Return the (X, Y) coordinate for the center point of the cell that contains the specified text.  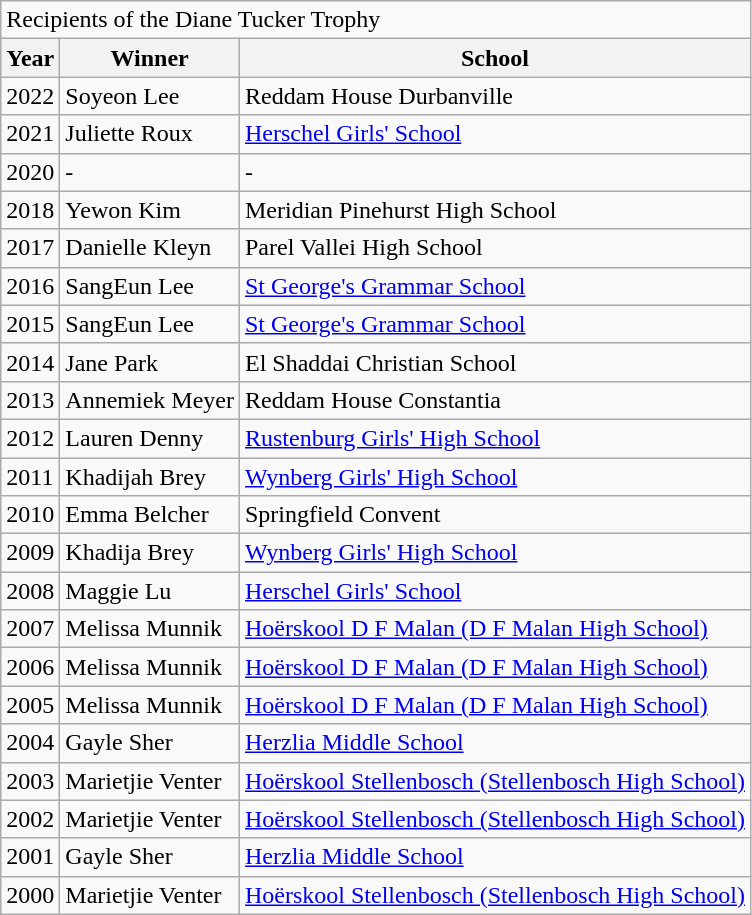
2016 (30, 286)
Meridian Pinehurst High School (494, 210)
Khadija Brey (150, 553)
Lauren Denny (150, 438)
Year (30, 58)
School (494, 58)
Maggie Lu (150, 591)
2002 (30, 819)
Jane Park (150, 362)
Yewon Kim (150, 210)
Parel Vallei High School (494, 248)
2018 (30, 210)
2007 (30, 629)
El Shaddai Christian School (494, 362)
Danielle Kleyn (150, 248)
2012 (30, 438)
Winner (150, 58)
Recipients of the Diane Tucker Trophy (376, 20)
2009 (30, 553)
2006 (30, 667)
2020 (30, 172)
Khadijah Brey (150, 477)
Springfield Convent (494, 515)
Reddam House Constantia (494, 400)
2013 (30, 400)
2005 (30, 705)
2017 (30, 248)
2000 (30, 895)
Rustenburg Girls' High School (494, 438)
2011 (30, 477)
2022 (30, 96)
Soyeon Lee (150, 96)
Annemiek Meyer (150, 400)
2004 (30, 743)
2008 (30, 591)
2014 (30, 362)
Juliette Roux (150, 134)
2010 (30, 515)
Reddam House Durbanville (494, 96)
Emma Belcher (150, 515)
2015 (30, 324)
2021 (30, 134)
2003 (30, 781)
2001 (30, 857)
